Search for the cell housing the specified text and yield its [X, Y] center coordinate. 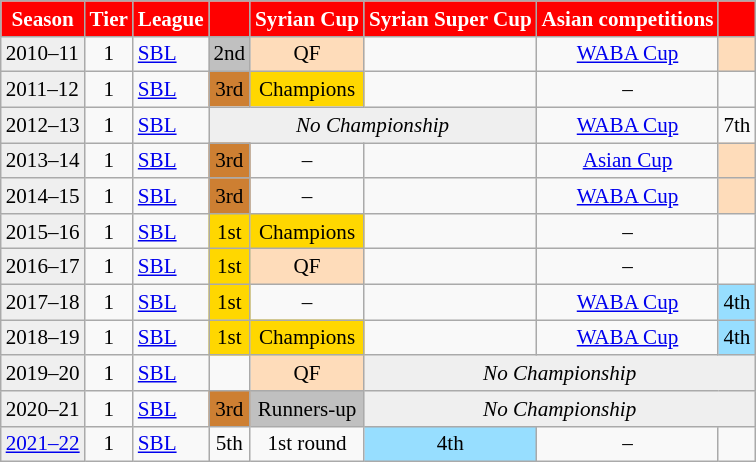
Syrian Cup [307, 18]
5th [229, 444]
Asian Cup [628, 160]
2016–17 [43, 266]
Season [43, 18]
2013–14 [43, 160]
League [171, 18]
2018–19 [43, 338]
2011–12 [43, 90]
1st round [307, 444]
2014–15 [43, 196]
2nd [229, 54]
2017–18 [43, 302]
2020–21 [43, 408]
Tier [109, 18]
2012–13 [43, 124]
2021–22 [43, 444]
2010–11 [43, 54]
2019–20 [43, 372]
Runners-up [307, 408]
Syrian Super Cup [450, 18]
2015–16 [43, 230]
Asian competitions [628, 18]
7th [736, 124]
